Detect which cell encompasses the target text, then output its [x, y] center coordinate. 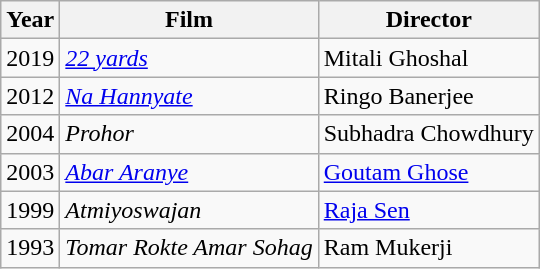
2004 [30, 134]
Na Hannyate [189, 96]
Abar Aranye [189, 172]
2003 [30, 172]
Atmiyoswajan [189, 210]
Ringo Banerjee [428, 96]
2012 [30, 96]
22 yards [189, 58]
Mitali Ghoshal [428, 58]
2019 [30, 58]
Goutam Ghose [428, 172]
Director [428, 20]
Tomar Rokte Amar Sohag [189, 248]
1999 [30, 210]
Year [30, 20]
Prohor [189, 134]
Raja Sen [428, 210]
Film [189, 20]
Subhadra Chowdhury [428, 134]
Ram Mukerji [428, 248]
1993 [30, 248]
